Output the [x, y] coordinate of the center of the cell containing the given text.  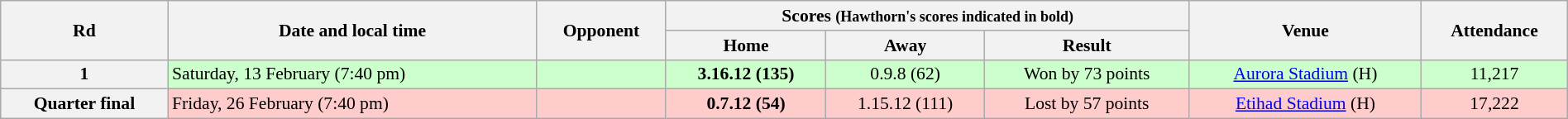
Away [905, 45]
Home [746, 45]
17,222 [1495, 104]
Result [1087, 45]
Date and local time [352, 30]
Won by 73 points [1087, 74]
1.15.12 (111) [905, 104]
Etihad Stadium (H) [1305, 104]
Scores (Hawthorn's scores indicated in bold) [928, 16]
0.7.12 (54) [746, 104]
1 [84, 74]
Venue [1305, 30]
Saturday, 13 February (7:40 pm) [352, 74]
Opponent [601, 30]
3.16.12 (135) [746, 74]
Aurora Stadium (H) [1305, 74]
Quarter final [84, 104]
Lost by 57 points [1087, 104]
Friday, 26 February (7:40 pm) [352, 104]
0.9.8 (62) [905, 74]
Rd [84, 30]
11,217 [1495, 74]
Attendance [1495, 30]
